Return [x, y] of the center of cell containing provided text 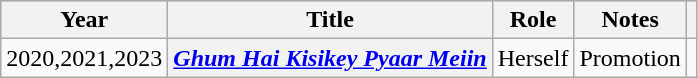
Title [330, 20]
Ghum Hai Kisikey Pyaar Meiin [330, 58]
Herself [533, 58]
Role [533, 20]
Year [84, 20]
2020,2021,2023 [84, 58]
Promotion [630, 58]
Notes [630, 20]
